Pinpoint the cell where the given text exists, returning its (X, Y) midpoint coordinate. 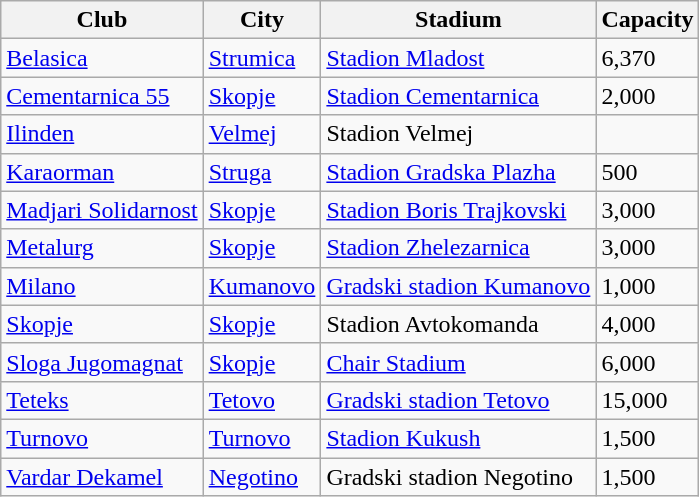
6,370 (648, 58)
2,000 (648, 96)
Sloga Jugomagnat (102, 362)
Metalurg (102, 248)
Kumanovo (262, 286)
Stadion Kukush (458, 438)
4,000 (648, 324)
Gradski stadion Tetovo (458, 400)
Stadion Zhelezarnica (458, 248)
Strumica (262, 58)
Vardar Dekamel (102, 477)
Stadion Boris Trajkovski (458, 210)
6,000 (648, 362)
Stadion Velmej (458, 134)
Struga (262, 172)
Karaorman (102, 172)
Stadium (458, 20)
Milano (102, 286)
15,000 (648, 400)
Negotino (262, 477)
Gradski stadion Kumanovo (458, 286)
Stadion Gradska Plazha (458, 172)
Stadion Cementarnica (458, 96)
Belasica (102, 58)
Capacity (648, 20)
City (262, 20)
Madjari Solidarnost (102, 210)
Teteks (102, 400)
Tetovo (262, 400)
1,000 (648, 286)
500 (648, 172)
Cementarnica 55 (102, 96)
Club (102, 20)
Velmej (262, 134)
Ilinden (102, 134)
Chair Stadium (458, 362)
Stadion Avtokomanda (458, 324)
Stadion Mladost (458, 58)
Gradski stadion Negotino (458, 477)
